Scan for the cell matching the given text and deliver its [x, y] coordinate at center. 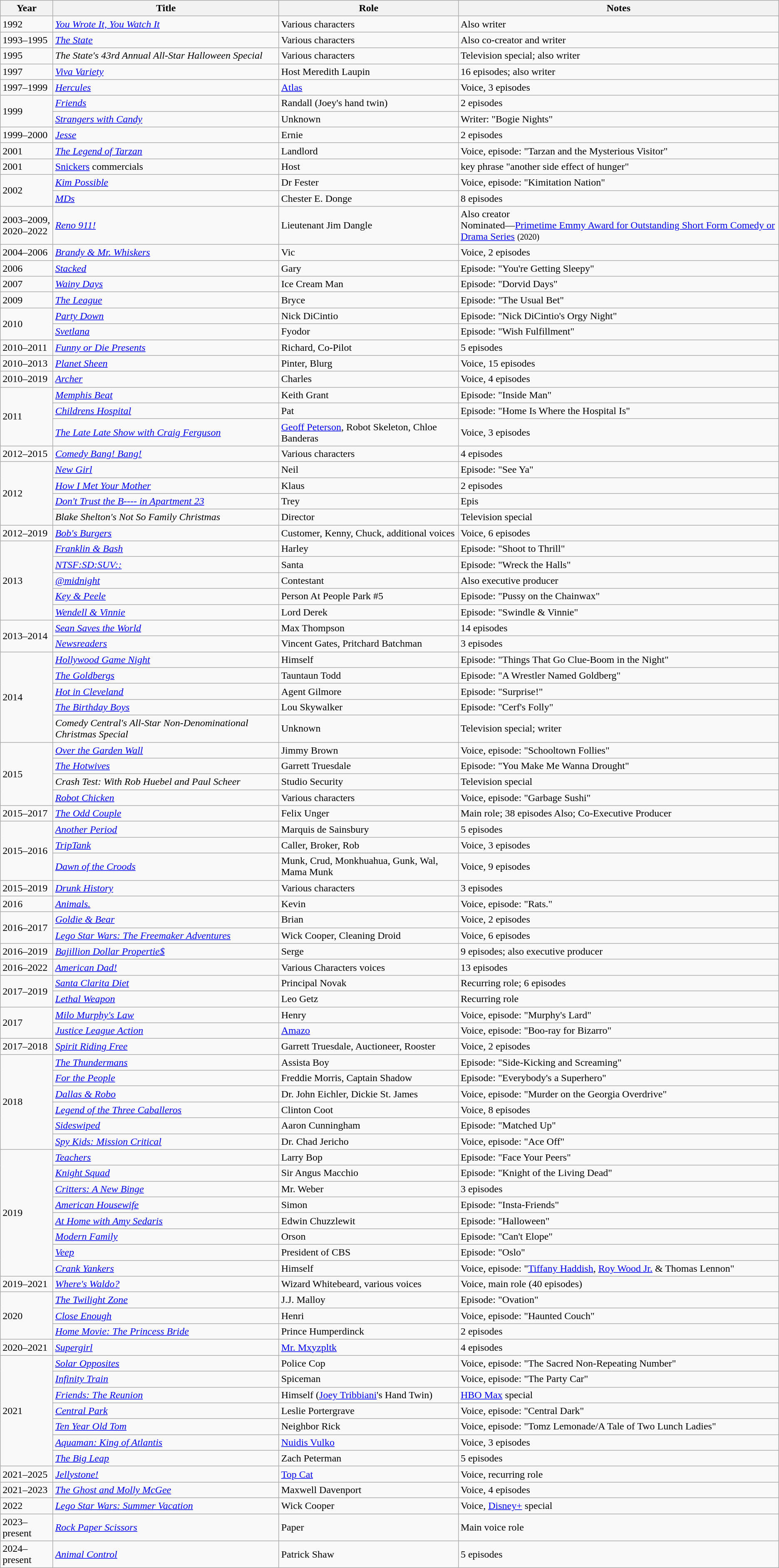
Max Thompson [369, 628]
The Odd Couple [166, 814]
Episode: "Swindle & Vinnie" [618, 612]
Fyodor [369, 332]
Hot in Cleveland [166, 691]
2006 [27, 268]
2019 [27, 1213]
2020–2021 [27, 1347]
The Thundermans [166, 1062]
Television special; also writer [618, 56]
Lethal Weapon [166, 999]
Voice, 9 episodes [618, 866]
Neil [369, 469]
MDs [166, 198]
Bajillion Dollar Propertie$ [166, 951]
Sideswiped [166, 1126]
Voice, episode: "Tarzan and the Mysterious Visitor" [618, 151]
Pinter, Blurg [369, 363]
The Goldbergs [166, 675]
@midnight [166, 581]
2021–2023 [27, 1490]
Ernie [369, 135]
Wainy Days [166, 284]
2007 [27, 284]
Lego Star Wars: The Freemaker Adventures [166, 935]
Dallas & Robo [166, 1094]
The Birthday Boys [166, 707]
Franklin & Bash [166, 549]
Wick Cooper, Cleaning Droid [369, 935]
Voice, 8 episodes [618, 1110]
Voice, episode: "Murphy's Lard" [618, 1015]
2009 [27, 300]
Wizard Whitebeard, various voices [369, 1284]
Garrett Truesdale, Auctioneer, Rooster [369, 1047]
Stacked [166, 268]
Harley [369, 549]
Voice, episode: "Kimitation Nation" [618, 182]
Paper [369, 1527]
Episode: "Cerf's Folly" [618, 707]
2016–2017 [27, 928]
Patrick Shaw [369, 1555]
The Late Late Show with Craig Ferguson [166, 432]
Episode: "Surprise!" [618, 691]
Dr. John Eichler, Dickie St. James [369, 1094]
Jellystone! [166, 1474]
Episode: "Side-Kicking and Screaming" [618, 1062]
Caller, Broker, Rob [369, 845]
Lego Star Wars: Summer Vacation [166, 1506]
Mr. Weber [369, 1189]
Larry Bop [369, 1157]
Television special; writer [618, 728]
Jesse [166, 135]
1999 [27, 111]
Writer: "Bogie Nights" [618, 119]
Wendell & Vinnie [166, 612]
2013–2014 [27, 636]
Police Cop [369, 1363]
Voice, Disney+ special [618, 1506]
1997–1999 [27, 87]
Atlas [369, 87]
Landlord [369, 151]
2021 [27, 1411]
Voice, main role (40 episodes) [618, 1284]
Veep [166, 1252]
2016 [27, 904]
2015 [27, 774]
2010–2013 [27, 363]
Maxwell Davenport [369, 1490]
Brian [369, 920]
Chester E. Donge [369, 198]
Role [369, 8]
2017–2019 [27, 991]
Episode: "Matched Up" [618, 1126]
Simon [369, 1205]
Hollywood Game Night [166, 660]
2024–present [27, 1555]
Episode: "Dorvid Days" [618, 284]
8 episodes [618, 198]
J.J. Malloy [369, 1300]
2012–2019 [27, 533]
Recurring role; 6 episodes [618, 983]
Voice, episode: "Rats." [618, 904]
NTSF:SD:SUV:: [166, 565]
Tauntaun Todd [369, 675]
Voice, recurring role [618, 1474]
Episode: "Everybody's a Superhero" [618, 1078]
2017–2018 [27, 1047]
2010–2019 [27, 379]
Goldie & Bear [166, 920]
key phrase "another side effect of hunger" [618, 166]
1997 [27, 72]
Teachers [166, 1157]
Archer [166, 379]
Crank Yankers [166, 1268]
14 episodes [618, 628]
Ten Year Old Tom [166, 1427]
Kim Possible [166, 182]
Legend of the Three Caballeros [166, 1110]
New Girl [166, 469]
Robot Chicken [166, 798]
TripTank [166, 845]
Bryce [369, 300]
2016–2022 [27, 967]
Also executive producer [618, 581]
Host [369, 166]
Infinity Train [166, 1379]
Voice, episode: "Boo-ray for Bizarro" [618, 1031]
Episode: "Shoot to Thrill" [618, 549]
Contestant [369, 581]
1995 [27, 56]
Freddie Morris, Captain Shadow [369, 1078]
Spiceman [369, 1379]
1999–2000 [27, 135]
Knight Squad [166, 1173]
Also writer [618, 24]
Animals. [166, 904]
Person At People Park #5 [369, 596]
Solar Opposites [166, 1363]
Also co-creator and writer [618, 40]
President of CBS [369, 1252]
Leslie Portergrave [369, 1411]
Leo Getz [369, 999]
At Home with Amy Sedaris [166, 1221]
Charles [369, 379]
Bob's Burgers [166, 533]
Kevin [369, 904]
9 episodes; also executive producer [618, 951]
Strangers with Candy [166, 119]
Episode: "Wreck the Halls" [618, 565]
Gary [369, 268]
The State [166, 40]
Recurring role [618, 999]
Voice, episode: "Tiffany Haddish, Roy Wood Jr. & Thomas Lennon" [618, 1268]
1993–1995 [27, 40]
Snickers commercials [166, 166]
Rock Paper Scissors [166, 1527]
Trey [369, 501]
Animal Control [166, 1555]
Voice, episode: "The Sacred Non-Repeating Number" [618, 1363]
HBO Max special [618, 1395]
Orson [369, 1236]
Agent Gilmore [369, 691]
The Legend of Tarzan [166, 151]
Dawn of the Croods [166, 866]
2017 [27, 1023]
Santa [369, 565]
Randall (Joey's hand twin) [369, 103]
The Big Leap [166, 1458]
American Dad! [166, 967]
Assista Boy [369, 1062]
Lou Skywalker [369, 707]
Episode: "Face Your Peers" [618, 1157]
Pat [369, 411]
2010 [27, 324]
2023–present [27, 1527]
Justice League Action [166, 1031]
Voice, episode: "The Party Car" [618, 1379]
2015–2017 [27, 814]
Himself (Joey Tribbiani's Hand Twin) [369, 1395]
The Twilight Zone [166, 1300]
Keith Grant [369, 395]
Drunk History [166, 888]
The Hotwives [166, 766]
Voice, episode: "Central Dark" [618, 1411]
Milo Murphy's Law [166, 1015]
2015–2019 [27, 888]
For the People [166, 1078]
Memphis Beat [166, 395]
1992 [27, 24]
2020 [27, 1316]
Amazo [369, 1031]
Sean Saves the World [166, 628]
American Housewife [166, 1205]
Another Period [166, 829]
Zach Peterman [369, 1458]
The League [166, 300]
Vic [369, 253]
Crash Test: With Rob Huebel and Paul Scheer [166, 782]
Nick DiCintio [369, 316]
Episode: "Knight of the Living Dead" [618, 1173]
Dr Fester [369, 182]
Notes [618, 8]
2012 [27, 493]
Episode: "Halloween" [618, 1221]
2015–2016 [27, 851]
Main voice role [618, 1527]
2018 [27, 1102]
2003–2009,2020–2022 [27, 226]
Episode: "Oslo" [618, 1252]
The Ghost and Molly McGee [166, 1490]
2012–2015 [27, 454]
Also creatorNominated—Primetime Emmy Award for Outstanding Short Form Comedy or Drama Series (2020) [618, 226]
Serge [369, 951]
Edwin Chuzzlewit [369, 1221]
Brandy & Mr. Whiskers [166, 253]
2014 [27, 697]
Vincent Gates, Pritchard Batchman [369, 644]
Top Cat [369, 1474]
Felix Unger [369, 814]
Viva Variety [166, 72]
Voice, 15 episodes [618, 363]
Episode: "Pussy on the Chainwax" [618, 596]
Nuidis Vulko [369, 1442]
Funny or Die Presents [166, 347]
Jimmy Brown [369, 750]
Henry [369, 1015]
Henri [369, 1316]
Close Enough [166, 1316]
Critters: A New Binge [166, 1189]
Episode: "Inside Man" [618, 395]
Sir Angus Macchio [369, 1173]
Hercules [166, 87]
Episode: "See Ya" [618, 469]
The State's 43rd Annual All-Star Halloween Special [166, 56]
Blake Shelton's Not So Family Christmas [166, 517]
Voice, episode: "Haunted Couch" [618, 1316]
Newsreaders [166, 644]
Episode: "Nick DiCintio's Orgy Night" [618, 316]
Richard, Co-Pilot [369, 347]
2004–2006 [27, 253]
Key & Peele [166, 596]
Studio Security [369, 782]
Host Meredith Laupin [369, 72]
16 episodes; also writer [618, 72]
13 episodes [618, 967]
Customer, Kenny, Chuck, additional voices [369, 533]
Lord Derek [369, 612]
Aquaman: King of Atlantis [166, 1442]
Voice, episode: "Garbage Sushi" [618, 798]
Episode: "Home Is Where the Hospital Is" [618, 411]
2021–2025 [27, 1474]
How I Met Your Mother [166, 486]
2002 [27, 190]
Episode: "Insta-Friends" [618, 1205]
Episode: "Ovation" [618, 1300]
Don't Trust the B---- in Apartment 23 [166, 501]
Voice, episode: "Schooltown Follies" [618, 750]
Episode: "Things That Go Clue-Boom in the Night" [618, 660]
Where's Waldo? [166, 1284]
Aaron Cunningham [369, 1126]
Spirit Riding Free [166, 1047]
Episode: "The Usual Bet" [618, 300]
Clinton Coot [369, 1110]
Dr. Chad Jericho [369, 1141]
Friends [166, 103]
Various Characters voices [369, 967]
Ice Cream Man [369, 284]
Friends: The Reunion [166, 1395]
Geoff Peterson, Robot Skeleton, Chloe Banderas [369, 432]
Reno 911! [166, 226]
Comedy Bang! Bang! [166, 454]
Planet Sheen [166, 363]
2019–2021 [27, 1284]
Garrett Truesdale [369, 766]
Central Park [166, 1411]
Voice, episode: "Murder on the Georgia Overdrive" [618, 1094]
Spy Kids: Mission Critical [166, 1141]
Epis [618, 501]
Principal Novak [369, 983]
Wick Cooper [369, 1506]
Mr. Mxyzpltk [369, 1347]
Santa Clarita Diet [166, 983]
2013 [27, 581]
Childrens Hospital [166, 411]
Prince Humperdinck [369, 1332]
Home Movie: The Princess Bride [166, 1332]
You Wrote It, You Watch It [166, 24]
Voice, episode: "Tomz Lemonade/A Tale of Two Lunch Ladies" [618, 1427]
Episode: "Wish Fulfillment" [618, 332]
Modern Family [166, 1236]
Klaus [369, 486]
Supergirl [166, 1347]
Over the Garden Wall [166, 750]
Title [166, 8]
2010–2011 [27, 347]
2022 [27, 1506]
Neighbor Rick [369, 1427]
Lieutenant Jim Dangle [369, 226]
Marquis de Sainsbury [369, 829]
Voice, episode: "Ace Off" [618, 1141]
Episode: "You Make Me Wanna Drought" [618, 766]
Episode: "A Wrestler Named Goldberg" [618, 675]
Director [369, 517]
Svetlana [166, 332]
2011 [27, 416]
Comedy Central's All-Star Non-Denominational Christmas Special [166, 728]
Munk, Crud, Monkhuahua, Gunk, Wal, Mama Munk [369, 866]
Episode: "Can't Elope" [618, 1236]
2016–2019 [27, 951]
Party Down [166, 316]
Main role; 38 episodes Also; Co-Executive Producer [618, 814]
Episode: "You're Getting Sleepy" [618, 268]
Year [27, 8]
